Find where the given text appears and provide that cell's center as [x, y] coordinate. 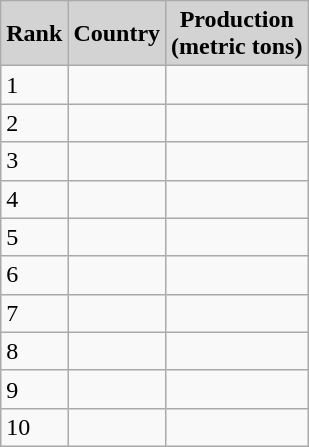
7 [34, 313]
2 [34, 123]
8 [34, 351]
Production(metric tons) [237, 34]
6 [34, 275]
5 [34, 237]
1 [34, 85]
10 [34, 427]
9 [34, 389]
Country [117, 34]
3 [34, 161]
4 [34, 199]
Rank [34, 34]
